From the cell containing the given text, extract its center point as [X, Y] coordinate. 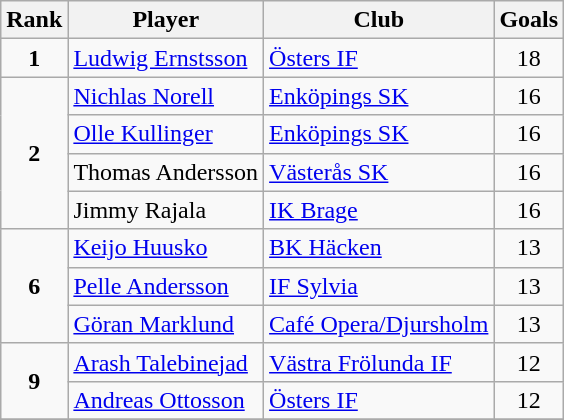
Olle Kullinger [166, 134]
Café Opera/Djursholm [379, 324]
2 [34, 153]
6 [34, 286]
IF Sylvia [379, 286]
Arash Talebinejad [166, 362]
1 [34, 58]
IK Brage [379, 210]
Nichlas Norell [166, 96]
Player [166, 20]
Goals [529, 20]
Pelle Andersson [166, 286]
Västra Frölunda IF [379, 362]
Jimmy Rajala [166, 210]
18 [529, 58]
Göran Marklund [166, 324]
Thomas Andersson [166, 172]
Club [379, 20]
Andreas Ottosson [166, 400]
Västerås SK [379, 172]
Ludwig Ernstsson [166, 58]
Rank [34, 20]
Keijo Huusko [166, 248]
9 [34, 381]
BK Häcken [379, 248]
